Search for the cell housing the specified text and yield its (x, y) center coordinate. 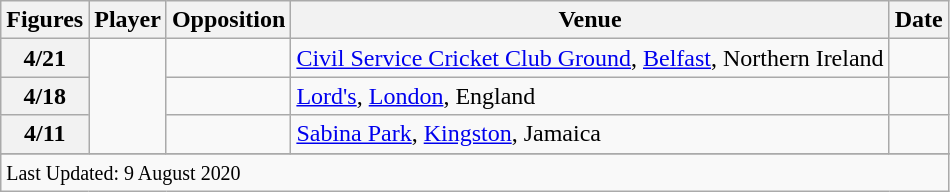
Lord's, London, England (590, 96)
Sabina Park, Kingston, Jamaica (590, 134)
Venue (590, 20)
Last Updated: 9 August 2020 (474, 172)
4/21 (45, 58)
Player (128, 20)
Date (918, 20)
4/11 (45, 134)
4/18 (45, 96)
Civil Service Cricket Club Ground, Belfast, Northern Ireland (590, 58)
Opposition (228, 20)
Figures (45, 20)
